Return the (x, y) coordinate for the center point of the cell that contains the specified text.  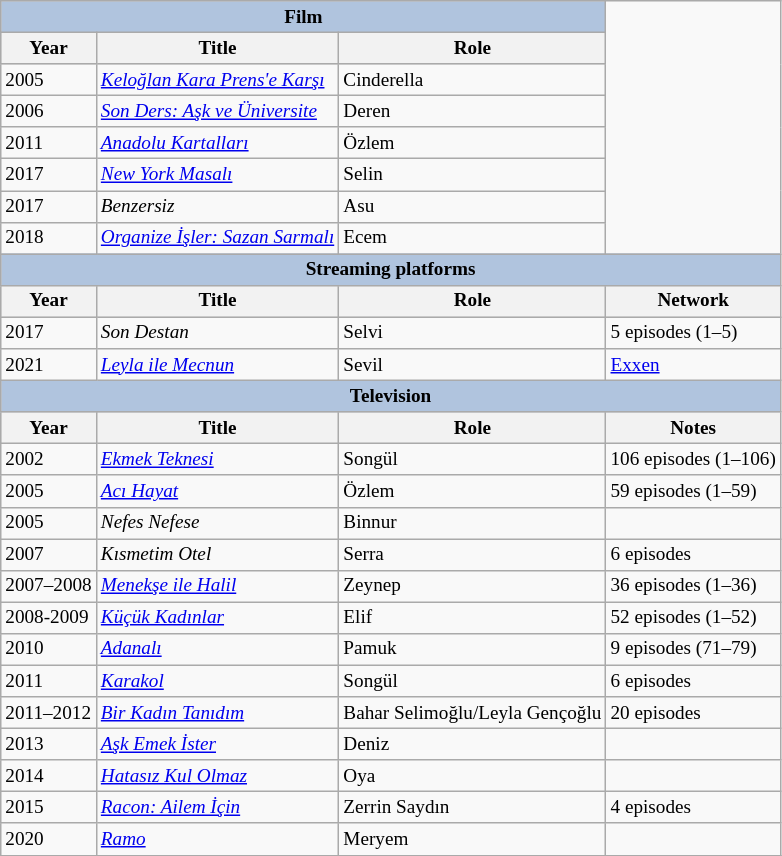
2007–2008 (49, 586)
Nefes Nefese (218, 523)
Ekmek Teknesi (218, 460)
106 episodes (1–106) (693, 460)
Hatasız Kul Olmaz (218, 776)
Oya (472, 776)
Film (304, 17)
4 episodes (693, 808)
Kısmetim Otel (218, 554)
Benzersiz (218, 206)
Selin (472, 175)
Asu (472, 206)
59 episodes (1–59) (693, 491)
Sevil (472, 365)
Ecem (472, 238)
Menekşe ile Halil (218, 586)
Exxen (693, 365)
Acı Hayat (218, 491)
9 episodes (71–79) (693, 649)
2007 (49, 554)
Notes (693, 428)
Elif (472, 618)
Selvi (472, 333)
5 episodes (1–5) (693, 333)
36 episodes (1–36) (693, 586)
Keloğlan Kara Prens'e Karşı (218, 80)
Son Ders: Aşk ve Üniversite (218, 111)
2002 (49, 460)
Bahar Selimoğlu/Leyla Gençoğlu (472, 713)
Meryem (472, 839)
Karakol (218, 681)
2020 (49, 839)
Küçük Kadınlar (218, 618)
Cinderella (472, 80)
2014 (49, 776)
Son Destan (218, 333)
52 episodes (1–52) (693, 618)
2018 (49, 238)
Adanalı (218, 649)
Leyla ile Mecnun (218, 365)
Bir Kadın Tanıdım (218, 713)
Zeynep (472, 586)
Streaming platforms (391, 270)
Anadolu Kartalları (218, 143)
Binnur (472, 523)
20 episodes (693, 713)
2011–2012 (49, 713)
2021 (49, 365)
2006 (49, 111)
Organize İşler: Sazan Sarmalı (218, 238)
Network (693, 301)
Zerrin Saydın (472, 808)
Deren (472, 111)
Aşk Emek İster (218, 744)
2013 (49, 744)
Serra (472, 554)
Pamuk (472, 649)
2010 (49, 649)
Racon: Ailem İçin (218, 808)
New York Masalı (218, 175)
2015 (49, 808)
Deniz (472, 744)
2008-2009 (49, 618)
Ramo (218, 839)
Television (391, 396)
